Find where the given text appears and provide that cell's center as [X, Y] coordinate. 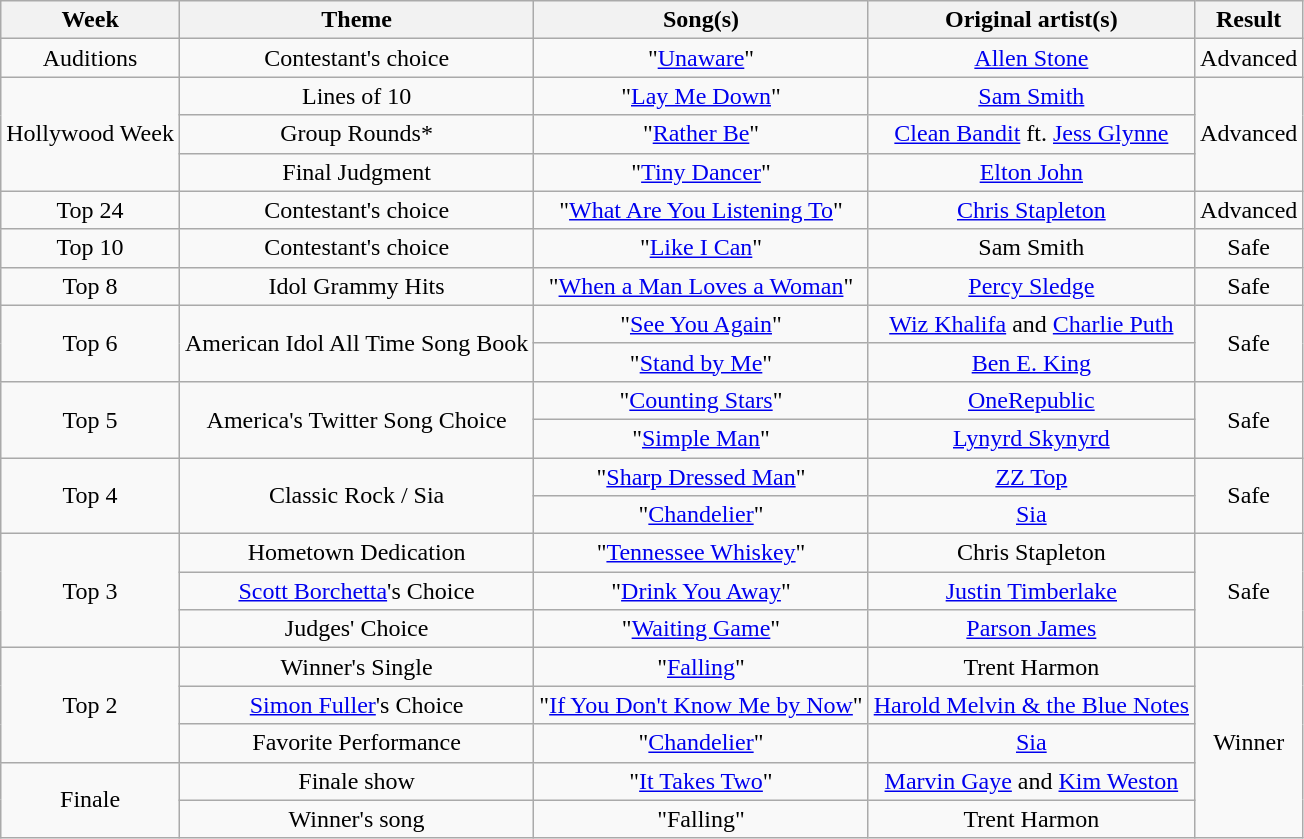
Marvin Gaye and Kim Weston [1031, 781]
Justin Timberlake [1031, 591]
Winner's song [356, 819]
"Tennessee Whiskey" [701, 553]
OneRepublic [1031, 400]
"Tiny Dancer" [701, 172]
"Lay Me Down" [701, 96]
Scott Borchetta's Choice [356, 591]
"Counting Stars" [701, 400]
"Simple Man" [701, 438]
Song(s) [701, 20]
Top 8 [90, 286]
Top 5 [90, 419]
Top 6 [90, 343]
Top 2 [90, 705]
Classic Rock / Sia [356, 496]
Top 3 [90, 591]
Clean Bandit ft. Jess Glynne [1031, 134]
Top 24 [90, 210]
Theme [356, 20]
"Unaware" [701, 58]
"Stand by Me" [701, 362]
Auditions [90, 58]
Week [90, 20]
ZZ Top [1031, 477]
Elton John [1031, 172]
America's Twitter Song Choice [356, 419]
"Sharp Dressed Man" [701, 477]
"Drink You Away" [701, 591]
"See You Again" [701, 324]
Winner [1249, 743]
Finale [90, 800]
Top 10 [90, 248]
"If You Don't Know Me by Now" [701, 705]
"What Are You Listening To" [701, 210]
Winner's Single [356, 667]
"Rather Be" [701, 134]
Allen Stone [1031, 58]
American Idol All Time Song Book [356, 343]
Final Judgment [356, 172]
"When a Man Loves a Woman" [701, 286]
Result [1249, 20]
Lines of 10 [356, 96]
Ben E. King [1031, 362]
Harold Melvin & the Blue Notes [1031, 705]
Percy Sledge [1031, 286]
Lynyrd Skynyrd [1031, 438]
Finale show [356, 781]
Favorite Performance [356, 743]
"Waiting Game" [701, 629]
"Like I Can" [701, 248]
"It Takes Two" [701, 781]
Group Rounds* [356, 134]
Simon Fuller's Choice [356, 705]
Original artist(s) [1031, 20]
Parson James [1031, 629]
Idol Grammy Hits [356, 286]
Judges' Choice [356, 629]
Hometown Dedication [356, 553]
Wiz Khalifa and Charlie Puth [1031, 324]
Top 4 [90, 496]
Hollywood Week [90, 134]
